Provide the [X, Y] coordinate of the cell's center where the given text is located.  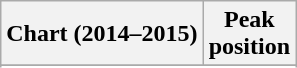
Chart (2014–2015) [102, 34]
Peakposition [249, 34]
